Capture the cell that displays the provided text and extract its (X, Y) central coordinate. 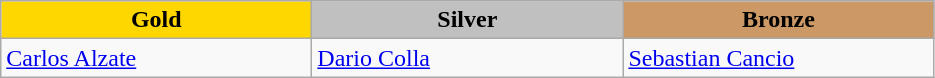
Bronze (778, 20)
Dario Colla (468, 58)
Carlos Alzate (156, 58)
Sebastian Cancio (778, 58)
Silver (468, 20)
Gold (156, 20)
